Locate the cell with the specified text and output its (X, Y) center coordinate. 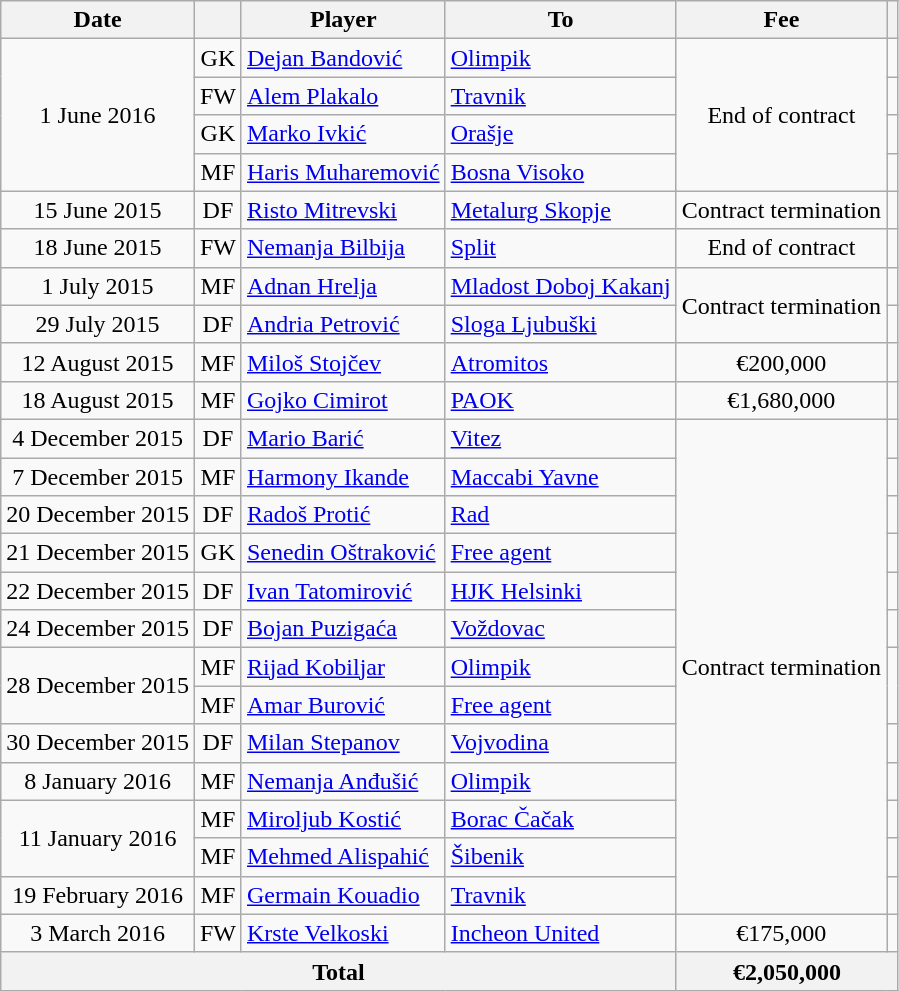
Mehmed Alispahić (343, 857)
Nemanja Bilbija (343, 248)
Amar Burović (343, 705)
Player (343, 20)
Marko Ivkić (343, 134)
Senedin Oštraković (343, 553)
Bosna Visoko (560, 172)
1 July 2015 (98, 286)
Harmony Ikande (343, 477)
20 December 2015 (98, 515)
Borac Čačak (560, 819)
Radoš Protić (343, 515)
8 January 2016 (98, 781)
29 July 2015 (98, 324)
To (560, 20)
7 December 2015 (98, 477)
22 December 2015 (98, 591)
Miroljub Kostić (343, 819)
19 February 2016 (98, 895)
Nemanja Anđušić (343, 781)
Adnan Hrelja (343, 286)
Orašje (560, 134)
Šibenik (560, 857)
4 December 2015 (98, 438)
€2,050,000 (786, 971)
Split (560, 248)
30 December 2015 (98, 743)
PAOK (560, 400)
Krste Velkoski (343, 933)
Miloš Stojčev (343, 362)
€175,000 (781, 933)
Gojko Cimirot (343, 400)
28 December 2015 (98, 686)
12 August 2015 (98, 362)
18 August 2015 (98, 400)
Mladost Doboj Kakanj (560, 286)
11 January 2016 (98, 838)
Vitez (560, 438)
Incheon United (560, 933)
€200,000 (781, 362)
Atromitos (560, 362)
24 December 2015 (98, 629)
15 June 2015 (98, 210)
Vojvodina (560, 743)
Maccabi Yavne (560, 477)
21 December 2015 (98, 553)
Dejan Bandović (343, 58)
€1,680,000 (781, 400)
1 June 2016 (98, 115)
Voždovac (560, 629)
Date (98, 20)
Ivan Tatomirović (343, 591)
Rad (560, 515)
Milan Stepanov (343, 743)
Fee (781, 20)
Sloga Ljubuški (560, 324)
Andria Petrović (343, 324)
18 June 2015 (98, 248)
Alem Plakalo (343, 96)
Rijad Kobiljar (343, 667)
Total (338, 971)
Metalurg Skopje (560, 210)
Haris Muharemović (343, 172)
Bojan Puzigaća (343, 629)
Risto Mitrevski (343, 210)
Germain Kouadio (343, 895)
HJK Helsinki (560, 591)
Mario Barić (343, 438)
3 March 2016 (98, 933)
